Return (X, Y) of the center of cell containing provided text 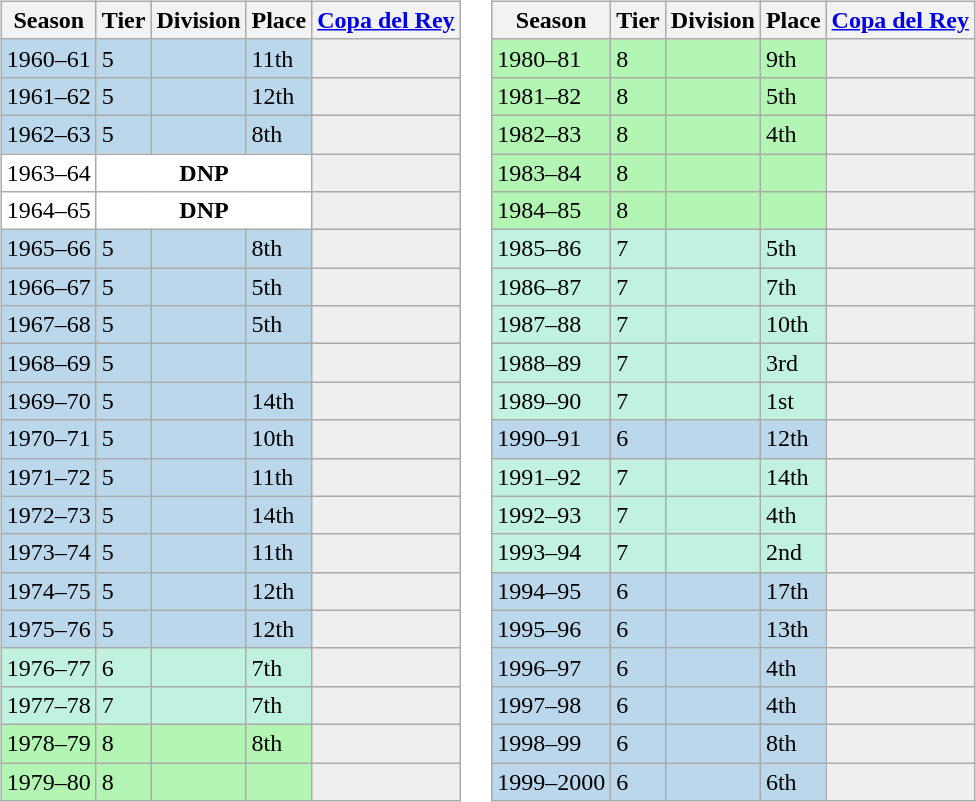
1991–92 (552, 477)
1977–78 (48, 705)
1963–64 (48, 173)
1964–65 (48, 211)
1988–89 (552, 363)
1961–62 (48, 96)
1983–84 (552, 173)
1997–98 (552, 705)
1969–70 (48, 401)
1962–63 (48, 134)
1992–93 (552, 515)
1987–88 (552, 325)
1980–81 (552, 58)
13th (793, 629)
1976–77 (48, 667)
1968–69 (48, 363)
1972–73 (48, 515)
1994–95 (552, 591)
1966–67 (48, 287)
1st (793, 401)
2nd (793, 553)
1986–87 (552, 287)
1978–79 (48, 743)
1998–99 (552, 743)
1981–82 (552, 96)
1984–85 (552, 211)
1967–68 (48, 325)
3rd (793, 363)
1974–75 (48, 591)
1975–76 (48, 629)
1985–86 (552, 249)
1990–91 (552, 439)
1970–71 (48, 439)
1989–90 (552, 401)
1996–97 (552, 667)
1960–61 (48, 58)
6th (793, 781)
1993–94 (552, 553)
1965–66 (48, 249)
1999–2000 (552, 781)
1973–74 (48, 553)
9th (793, 58)
1982–83 (552, 134)
17th (793, 591)
1971–72 (48, 477)
1995–96 (552, 629)
1979–80 (48, 781)
